Provide the [X, Y] coordinate of the cell's center where the given text is located.  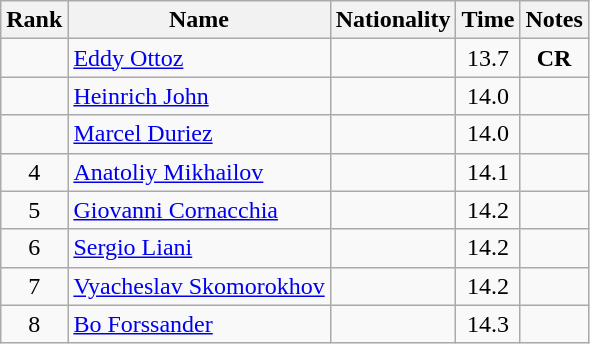
Giovanni Cornacchia [199, 210]
Notes [554, 20]
7 [34, 286]
Vyacheslav Skomorokhov [199, 286]
Rank [34, 20]
5 [34, 210]
CR [554, 58]
Time [488, 20]
14.3 [488, 324]
6 [34, 248]
Nationality [393, 20]
Anatoliy Mikhailov [199, 172]
4 [34, 172]
Eddy Ottoz [199, 58]
8 [34, 324]
Name [199, 20]
13.7 [488, 58]
Heinrich John [199, 96]
Sergio Liani [199, 248]
Marcel Duriez [199, 134]
14.1 [488, 172]
Bo Forssander [199, 324]
